Pinpoint the cell where the given text exists, returning its [X, Y] midpoint coordinate. 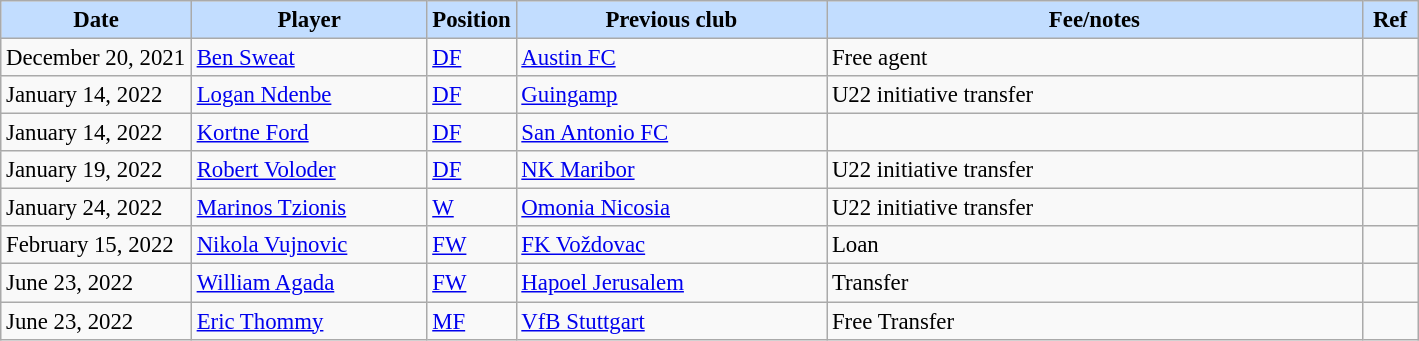
Guingamp [672, 95]
Kortne Ford [309, 133]
W [472, 208]
Loan [1095, 245]
Robert Voloder [309, 170]
FK Voždovac [672, 245]
December 20, 2021 [96, 58]
January 19, 2022 [96, 170]
Position [472, 20]
Nikola Vujnovic [309, 245]
Player [309, 20]
NK Maribor [672, 170]
January 24, 2022 [96, 208]
Transfer [1095, 283]
San Antonio FC [672, 133]
Free Transfer [1095, 321]
Date [96, 20]
Omonia Nicosia [672, 208]
VfB Stuttgart [672, 321]
February 15, 2022 [96, 245]
Ben Sweat [309, 58]
Austin FC [672, 58]
Ref [1390, 20]
Previous club [672, 20]
Marinos Tzionis [309, 208]
Free agent [1095, 58]
MF [472, 321]
Fee/notes [1095, 20]
Hapoel Jerusalem [672, 283]
William Agada [309, 283]
Logan Ndenbe [309, 95]
Eric Thommy [309, 321]
